For the text-containing cell, return its midpoint in (X, Y) coordinate format. 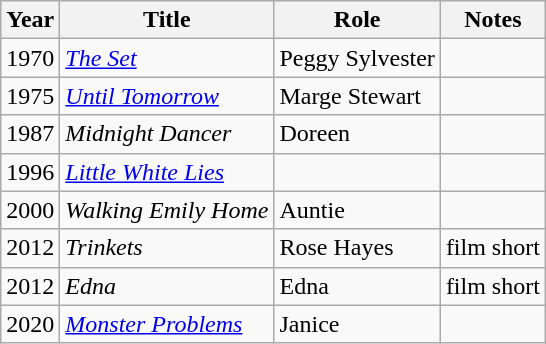
Doreen (357, 134)
2020 (30, 324)
1970 (30, 58)
Notes (492, 20)
Marge Stewart (357, 96)
Year (30, 20)
Walking Emily Home (167, 210)
Monster Problems (167, 324)
1996 (30, 172)
1975 (30, 96)
Rose Hayes (357, 248)
Little White Lies (167, 172)
Title (167, 20)
Trinkets (167, 248)
Peggy Sylvester (357, 58)
The Set (167, 58)
Auntie (357, 210)
Midnight Dancer (167, 134)
1987 (30, 134)
Role (357, 20)
Until Tomorrow (167, 96)
2000 (30, 210)
Janice (357, 324)
